Extract the [X, Y] coordinate from the center of the cell holding the provided text.  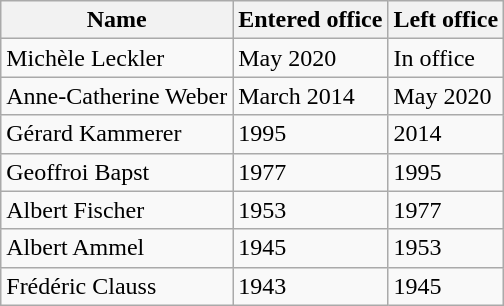
Anne-Catherine Weber [117, 96]
Left office [446, 20]
Geoffroi Bapst [117, 172]
1943 [310, 286]
Albert Ammel [117, 248]
Gérard Kammerer [117, 134]
Albert Fischer [117, 210]
2014 [446, 134]
In office [446, 58]
Michèle Leckler [117, 58]
Frédéric Clauss [117, 286]
Entered office [310, 20]
March 2014 [310, 96]
Name [117, 20]
